Find where the given text appears and provide that cell's center as (X, Y) coordinate. 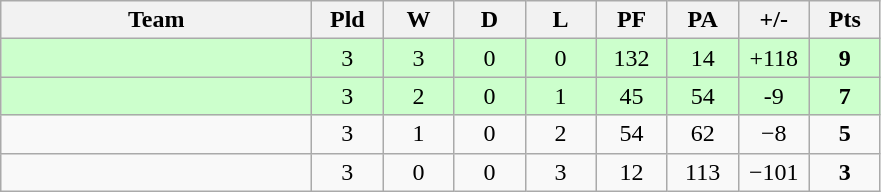
62 (702, 134)
5 (844, 134)
Pts (844, 20)
12 (632, 172)
45 (632, 96)
-9 (774, 96)
Pld (348, 20)
PF (632, 20)
D (490, 20)
L (560, 20)
−101 (774, 172)
+/- (774, 20)
W (418, 20)
+118 (774, 58)
113 (702, 172)
Team (156, 20)
PA (702, 20)
14 (702, 58)
−8 (774, 134)
7 (844, 96)
132 (632, 58)
9 (844, 58)
